Identify which cell holds the provided text, then report its (x, y) central coordinate. 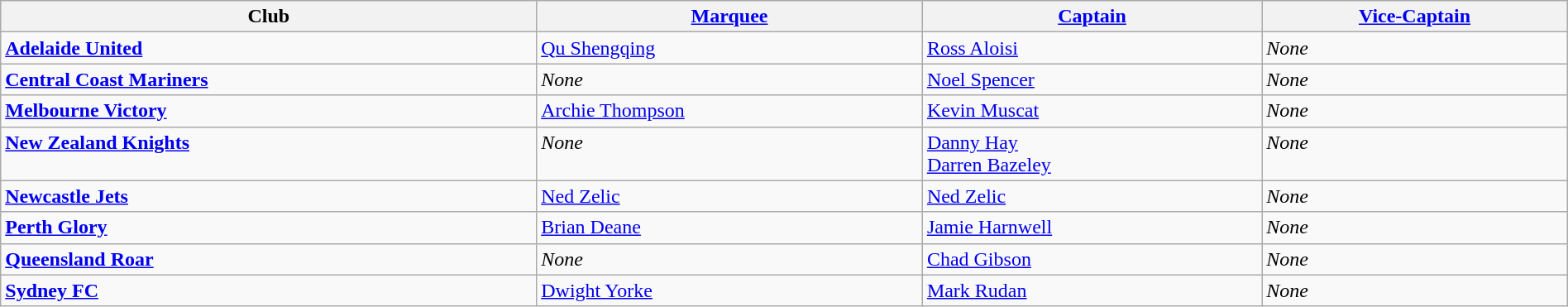
Ross Aloisi (1092, 48)
Kevin Muscat (1092, 111)
Dwight Yorke (729, 290)
Noel Spencer (1092, 79)
Chad Gibson (1092, 259)
Club (269, 17)
Jamie Harnwell (1092, 228)
Mark Rudan (1092, 290)
Queensland Roar (269, 259)
Danny Hay Darren Bazeley (1092, 154)
Qu Shengqing (729, 48)
Adelaide United (269, 48)
Brian Deane (729, 228)
Vice-Captain (1415, 17)
Central Coast Mariners (269, 79)
Captain (1092, 17)
New Zealand Knights (269, 154)
Perth Glory (269, 228)
Archie Thompson (729, 111)
Melbourne Victory (269, 111)
Sydney FC (269, 290)
Newcastle Jets (269, 196)
Marquee (729, 17)
